Detect which cell encompasses the target text, then output its (x, y) center coordinate. 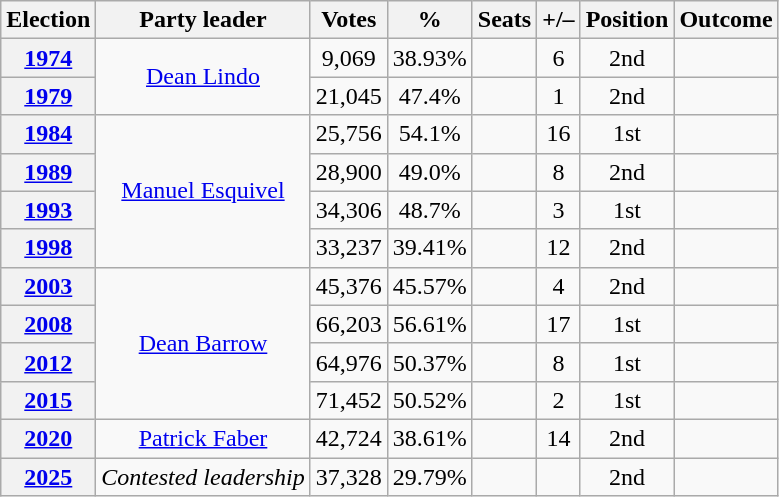
25,756 (348, 134)
2003 (48, 286)
Contested leadership (203, 477)
42,724 (348, 438)
12 (558, 248)
2025 (48, 477)
21,045 (348, 96)
45,376 (348, 286)
1 (558, 96)
6 (558, 58)
Dean Barrow (203, 343)
1998 (48, 248)
4 (558, 286)
Votes (348, 20)
1979 (48, 96)
1984 (48, 134)
2012 (48, 362)
1993 (48, 210)
Outcome (726, 20)
37,328 (348, 477)
14 (558, 438)
2 (558, 400)
17 (558, 324)
Dean Lindo (203, 77)
9,069 (348, 58)
50.52% (430, 400)
+/– (558, 20)
% (430, 20)
2020 (48, 438)
Patrick Faber (203, 438)
38.61% (430, 438)
Manuel Esquivel (203, 191)
2008 (48, 324)
33,237 (348, 248)
3 (558, 210)
Party leader (203, 20)
39.41% (430, 248)
50.37% (430, 362)
48.7% (430, 210)
49.0% (430, 172)
16 (558, 134)
47.4% (430, 96)
64,976 (348, 362)
Election (48, 20)
Seats (504, 20)
66,203 (348, 324)
Position (627, 20)
28,900 (348, 172)
38.93% (430, 58)
34,306 (348, 210)
54.1% (430, 134)
1989 (48, 172)
29.79% (430, 477)
45.57% (430, 286)
2015 (48, 400)
1974 (48, 58)
71,452 (348, 400)
56.61% (430, 324)
